Return [X, Y] of the center of cell containing provided text 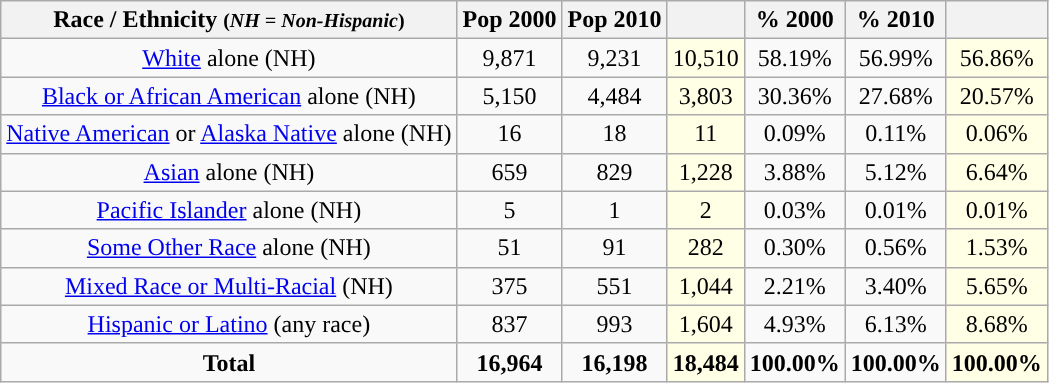
16,964 [510, 362]
2.21% [794, 286]
837 [510, 324]
16,198 [614, 362]
0.03% [794, 210]
Mixed Race or Multi-Racial (NH) [229, 286]
Pop 2000 [510, 20]
Some Other Race alone (NH) [229, 248]
9,871 [510, 58]
0.30% [794, 248]
5.12% [896, 172]
18 [614, 134]
9,231 [614, 58]
Hispanic or Latino (any race) [229, 324]
% 2000 [794, 20]
2 [706, 210]
0.56% [896, 248]
1 [614, 210]
Pop 2010 [614, 20]
10,510 [706, 58]
3,803 [706, 96]
3.88% [794, 172]
91 [614, 248]
Race / Ethnicity (NH = Non-Hispanic) [229, 20]
3.40% [896, 286]
6.64% [996, 172]
993 [614, 324]
1,228 [706, 172]
0.06% [996, 134]
5.65% [996, 286]
Pacific Islander alone (NH) [229, 210]
8.68% [996, 324]
0.09% [794, 134]
27.68% [896, 96]
51 [510, 248]
Black or African American alone (NH) [229, 96]
375 [510, 286]
16 [510, 134]
30.36% [794, 96]
5,150 [510, 96]
Native American or Alaska Native alone (NH) [229, 134]
1,604 [706, 324]
0.11% [896, 134]
White alone (NH) [229, 58]
4,484 [614, 96]
58.19% [794, 58]
6.13% [896, 324]
282 [706, 248]
11 [706, 134]
659 [510, 172]
56.86% [996, 58]
1,044 [706, 286]
829 [614, 172]
1.53% [996, 248]
18,484 [706, 362]
5 [510, 210]
56.99% [896, 58]
4.93% [794, 324]
Asian alone (NH) [229, 172]
% 2010 [896, 20]
20.57% [996, 96]
551 [614, 286]
Total [229, 362]
